Detect which cell encompasses the target text, then output its (X, Y) center coordinate. 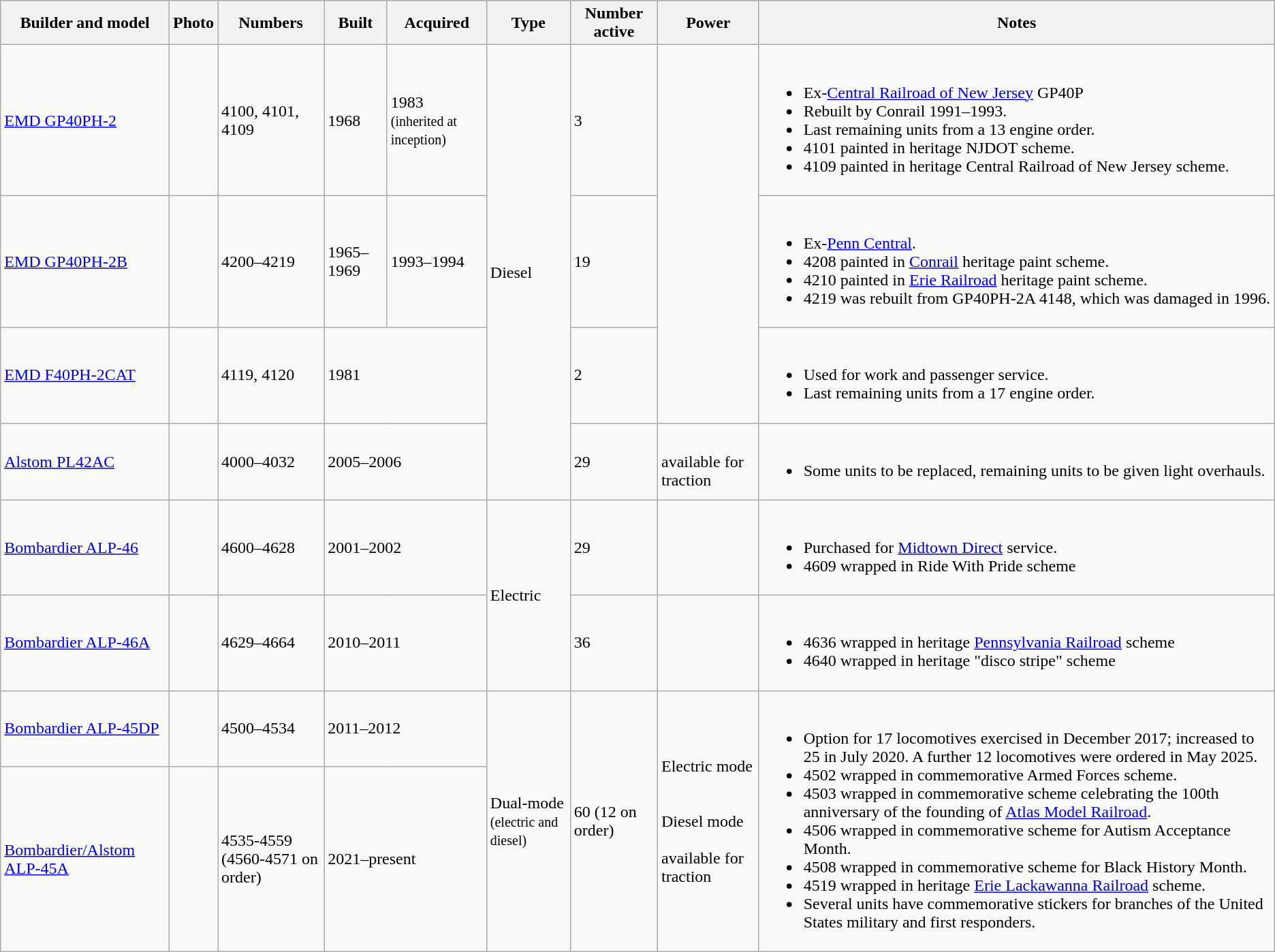
19 (614, 261)
Electric (529, 595)
4600–4628 (271, 548)
Photo (193, 23)
EMD GP40PH-2B (85, 261)
Some units to be replaced, remaining units to be given light overhauls. (1016, 462)
4119, 4120 (271, 375)
2001–2002 (406, 548)
Builder and model (85, 23)
4200–4219 (271, 261)
4000–4032 (271, 462)
4636 wrapped in heritage Pennsylvania Railroad scheme4640 wrapped in heritage "disco stripe" scheme (1016, 643)
Type (529, 23)
EMD GP40PH-2 (85, 120)
1981 (406, 375)
Diesel (529, 272)
Bombardier ALP-46 (85, 548)
2005–2006 (406, 462)
4500–4534 (271, 729)
1968 (356, 120)
4535-4559 (4560-4571 on order) (271, 859)
Power (708, 23)
2 (614, 375)
Bombardier ALP-46A (85, 643)
Bombardier/Alstom ALP-45A (85, 859)
36 (614, 643)
1965–1969 (356, 261)
Dual-mode(electric and diesel) (529, 821)
available for traction (708, 462)
4100, 4101, 4109 (271, 120)
Bombardier ALP-45DP (85, 729)
Built (356, 23)
60 (12 on order) (614, 821)
2011–2012 (406, 729)
EMD F40PH-2CAT (85, 375)
Used for work and passenger service.Last remaining units from a 17 engine order. (1016, 375)
Electric modeDiesel mode available for traction (708, 821)
2021–present (406, 859)
Number active (614, 23)
Numbers (271, 23)
1983(inherited at inception) (437, 120)
2010–2011 (406, 643)
3 (614, 120)
Purchased for Midtown Direct service.4609 wrapped in Ride With Pride scheme (1016, 548)
Notes (1016, 23)
Alstom PL42AC (85, 462)
1993–1994 (437, 261)
Acquired (437, 23)
4629–4664 (271, 643)
